Capture the cell that displays the provided text and extract its [X, Y] central coordinate. 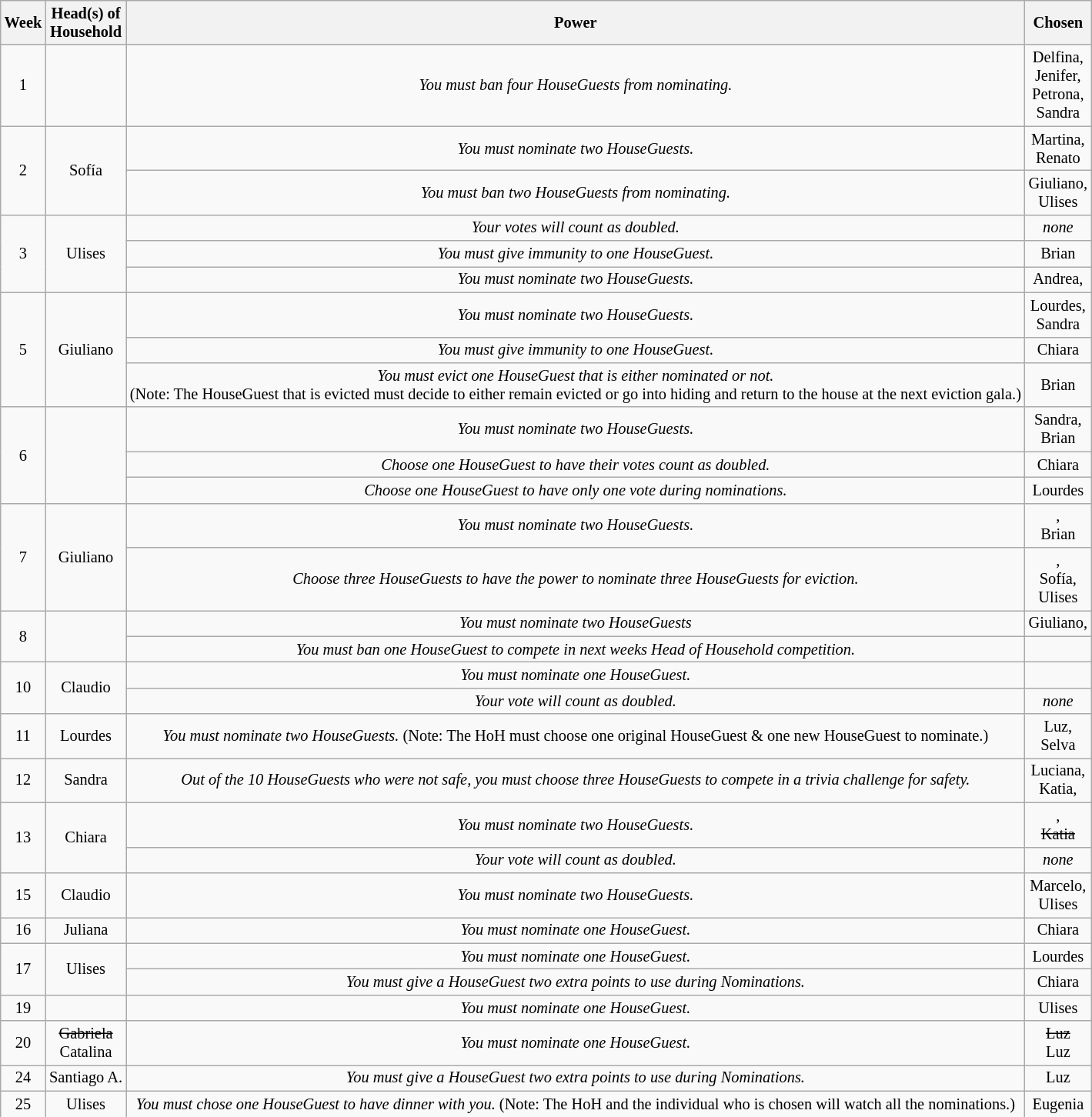
1 [23, 85]
16 [23, 930]
You must nominate two HouseGuests. (Note: The HoH must choose one original HouseGuest & one new HouseGuest to nominate.) [576, 736]
Sandra [86, 780]
Sofía [86, 171]
Marcelo,Ulises [1058, 895]
Delfina,Jenifer,Petrona,Sandra [1058, 85]
Week [23, 22]
,Brian [1058, 525]
Out of the 10 HouseGuests who were not safe, you must choose three HouseGuests to compete in a trivia challenge for safety. [576, 780]
6 [23, 455]
Sandra,Brian [1058, 429]
,Katia [1058, 825]
10 [23, 688]
20 [23, 1043]
Choose one HouseGuest to have only one vote during nominations. [576, 490]
12 [23, 780]
13 [23, 837]
,Sofía,Ulises [1058, 579]
Your votes will count as doubled. [576, 228]
2 [23, 171]
Giuliano, [1058, 623]
19 [23, 1008]
Choose three HouseGuests to have the power to nominate three HouseGuests for eviction. [576, 579]
11 [23, 736]
You must chose one HouseGuest to have dinner with you. (Note: The HoH and the individual who is chosen will watch all the nominations.) [576, 1104]
8 [23, 635]
Luz,Selva [1058, 736]
Andrea, [1058, 279]
3 [23, 254]
Martina,Renato [1058, 148]
You must ban four HouseGuests from nominating. [576, 85]
Chosen [1058, 22]
15 [23, 895]
You must ban one HouseGuest to compete in next weeks Head of Household competition. [576, 649]
Eugenia [1058, 1104]
17 [23, 969]
Head(s) ofHousehold [86, 22]
Luciana,Katia, [1058, 780]
Luz [1058, 1078]
Juliana [86, 930]
Giuliano,Ulises [1058, 192]
5 [23, 349]
Power [576, 22]
You must nominate two HouseGuests [576, 623]
Lourdes,Sandra [1058, 315]
7 [23, 557]
24 [23, 1078]
Choose one HouseGuest to have their votes count as doubled. [576, 465]
GabrielaCatalina [86, 1043]
Santiago A. [86, 1078]
25 [23, 1104]
You must ban two HouseGuests from nominating. [576, 192]
LuzLuz [1058, 1043]
